Search for the cell housing the specified text and yield its (X, Y) center coordinate. 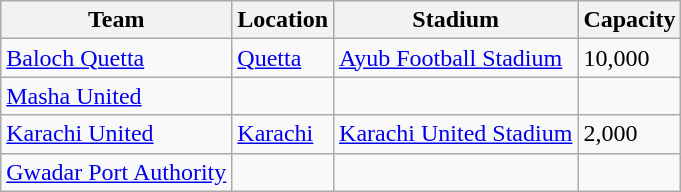
Ayub Football Stadium (456, 58)
Capacity (630, 20)
Gwadar Port Authority (116, 172)
Baloch Quetta (116, 58)
10,000 (630, 58)
Karachi United (116, 134)
Karachi United Stadium (456, 134)
Location (283, 20)
Quetta (283, 58)
Team (116, 20)
2,000 (630, 134)
Masha United (116, 96)
Karachi (283, 134)
Stadium (456, 20)
